Return (x, y) of the center of cell containing provided text 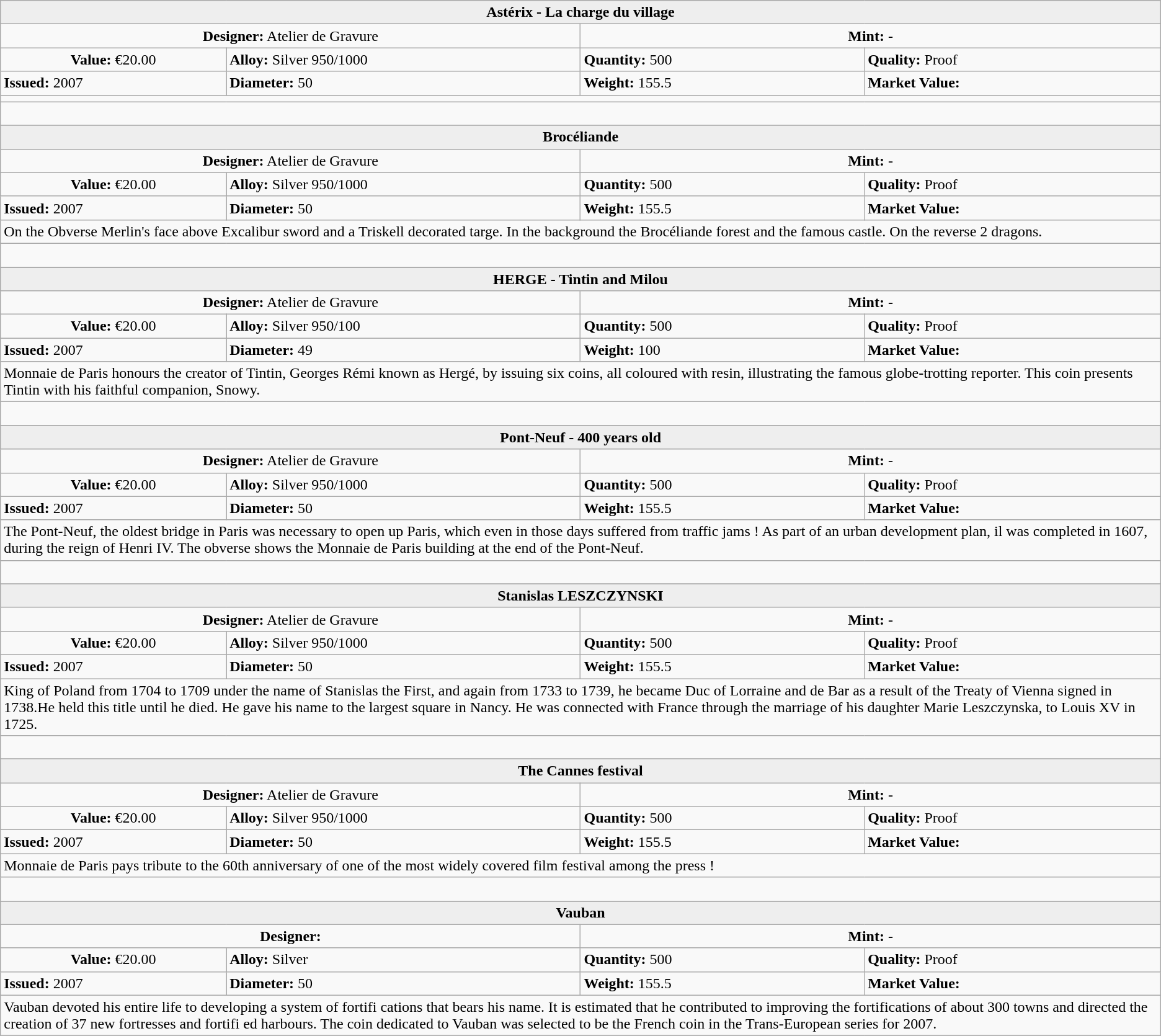
Brocéliande (580, 137)
Alloy: Silver 950/100 (403, 326)
Weight: 100 (723, 350)
Designer: (290, 936)
Astérix - La charge du village (580, 12)
Stanislas LESZCZYNSKI (580, 596)
HERGE - Tintin and Milou (580, 279)
Alloy: Silver (403, 960)
Vauban (580, 913)
Pont-Neuf - 400 years old (580, 437)
The Cannes festival (580, 771)
Monnaie de Paris pays tribute to the 60th anniversary of one of the most widely covered film festival among the press ! (580, 865)
Diameter: 49 (403, 350)
